Return [X, Y] of the center of cell containing provided text 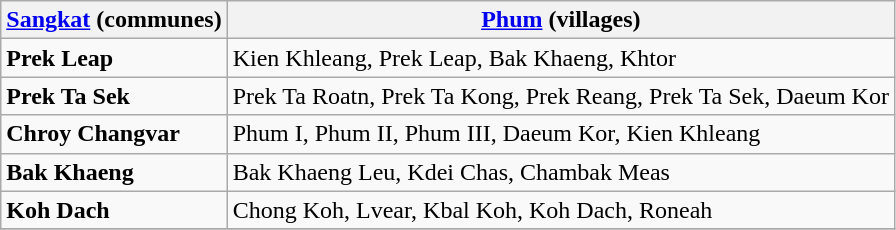
Bak Khaeng [114, 172]
Bak Khaeng Leu, Kdei Chas, Chambak Meas [560, 172]
Chroy Changvar [114, 134]
Chong Koh, Lvear, Kbal Koh, Koh Dach, Roneah [560, 210]
Koh Dach [114, 210]
Phum I, Phum II, Phum III, Daeum Kor, Kien Khleang [560, 134]
Prek Ta Sek [114, 96]
Prek Leap [114, 58]
Sangkat (communes) [114, 20]
Phum (villages) [560, 20]
Prek Ta Roatn, Prek Ta Kong, Prek Reang, Prek Ta Sek, Daeum Kor [560, 96]
Kien Khleang, Prek Leap, Bak Khaeng, Khtor [560, 58]
